Scan for the cell matching the given text and deliver its (x, y) coordinate at center. 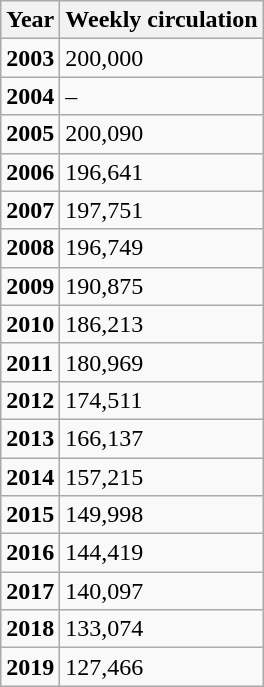
157,215 (162, 477)
2015 (30, 515)
200,090 (162, 134)
Weekly circulation (162, 20)
2010 (30, 324)
174,511 (162, 400)
Year (30, 20)
2003 (30, 58)
166,137 (162, 438)
186,213 (162, 324)
2016 (30, 553)
2005 (30, 134)
200,000 (162, 58)
196,641 (162, 172)
2013 (30, 438)
2009 (30, 286)
127,466 (162, 667)
2019 (30, 667)
133,074 (162, 629)
2017 (30, 591)
140,097 (162, 591)
149,998 (162, 515)
144,419 (162, 553)
2012 (30, 400)
196,749 (162, 248)
2007 (30, 210)
197,751 (162, 210)
2014 (30, 477)
2006 (30, 172)
2004 (30, 96)
– (162, 96)
2018 (30, 629)
2011 (30, 362)
2008 (30, 248)
190,875 (162, 286)
180,969 (162, 362)
